Extract the [x, y] coordinate from the center of the cell holding the provided text.  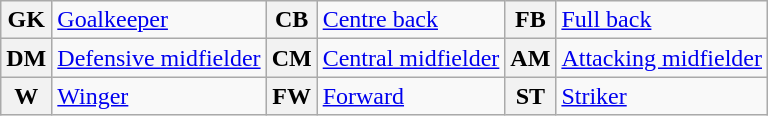
Forward [411, 96]
AM [530, 58]
FW [292, 96]
Goalkeeper [159, 20]
CB [292, 20]
GK [26, 20]
CM [292, 58]
FB [530, 20]
Full back [662, 20]
Central midfielder [411, 58]
Winger [159, 96]
Attacking midfielder [662, 58]
ST [530, 96]
DM [26, 58]
Defensive midfielder [159, 58]
W [26, 96]
Centre back [411, 20]
Striker [662, 96]
